Locate the cell with the specified text and output its (x, y) center coordinate. 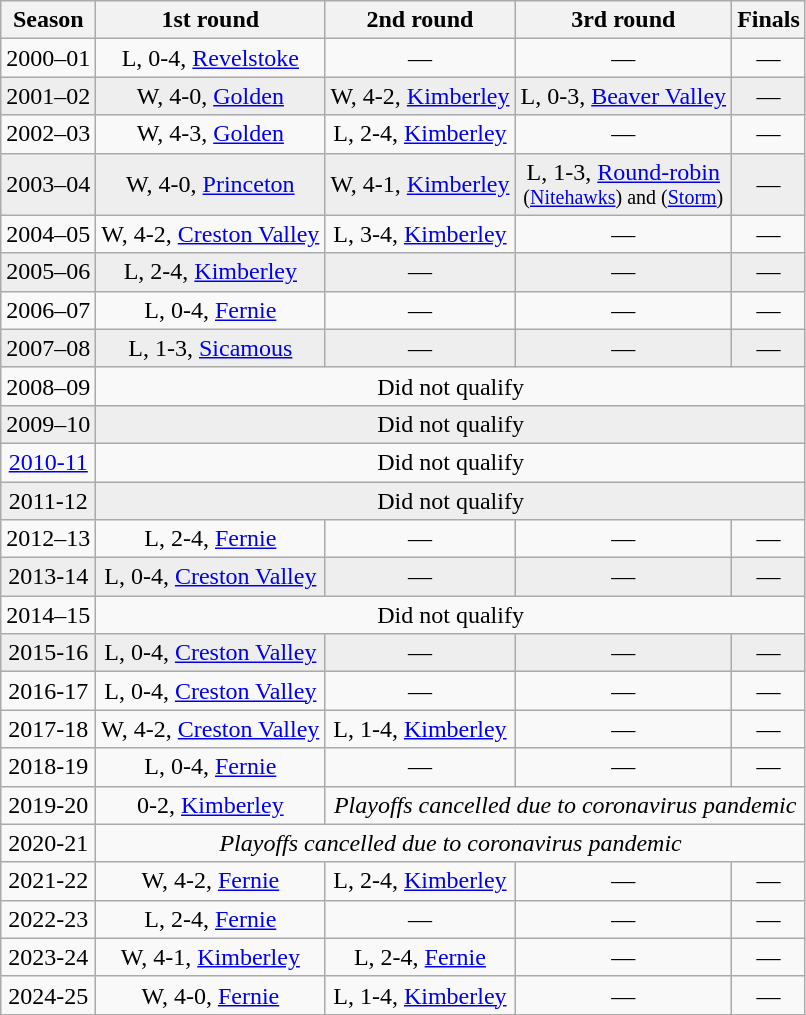
2012–13 (48, 539)
L, 3-4, Kimberley (420, 234)
1st round (210, 20)
2003–04 (48, 184)
2006–07 (48, 310)
W, 4-0, Golden (210, 96)
2015-16 (48, 653)
2001–02 (48, 96)
2018-19 (48, 767)
2019-20 (48, 805)
2016-17 (48, 691)
2007–08 (48, 348)
2011-12 (48, 501)
2004–05 (48, 234)
2002–03 (48, 134)
L, 1-3, Round-robin(Nitehawks) and (Storm) (624, 184)
2013-14 (48, 577)
W, 4-2, Kimberley (420, 96)
2024-25 (48, 995)
W, 4-0, Fernie (210, 995)
Season (48, 20)
2010-11 (48, 462)
2005–06 (48, 272)
2014–15 (48, 615)
L, 0-3, Beaver Valley (624, 96)
L, 0-4, Revelstoke (210, 58)
3rd round (624, 20)
W, 4-2, Fernie (210, 881)
L, 1-3, Sicamous (210, 348)
2nd round (420, 20)
0-2, Kimberley (210, 805)
W, 4-0, Princeton (210, 184)
Finals (769, 20)
2017-18 (48, 729)
2023-24 (48, 957)
2009–10 (48, 424)
2022-23 (48, 919)
2000–01 (48, 58)
2021-22 (48, 881)
W, 4-3, Golden (210, 134)
2020-21 (48, 843)
2008–09 (48, 386)
